Return [X, Y] of the center of cell containing provided text 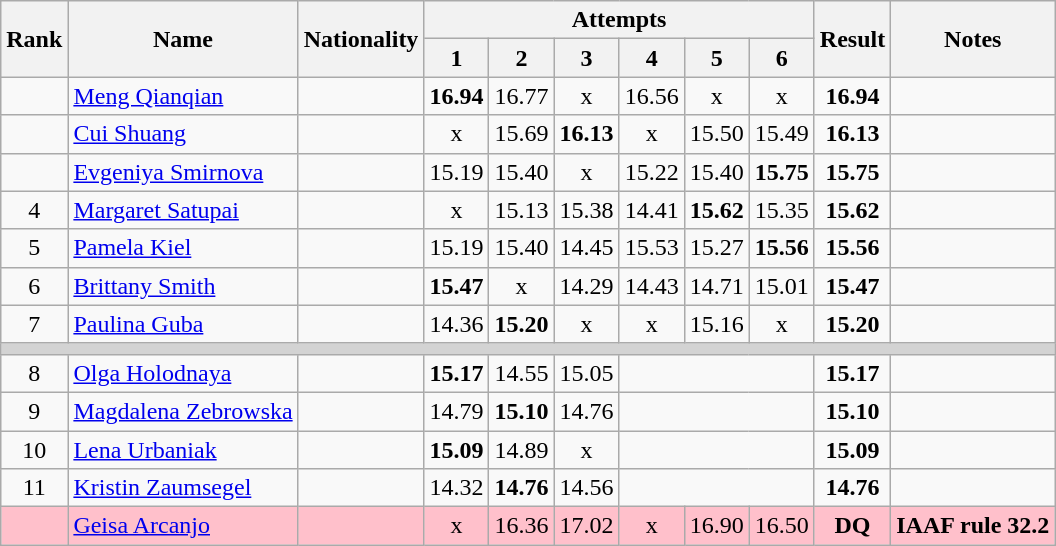
16.50 [782, 526]
Nationality [361, 39]
1 [456, 58]
15.16 [716, 324]
DQ [852, 526]
14.36 [456, 324]
15.35 [782, 210]
14.89 [522, 449]
14.56 [586, 488]
14.79 [456, 411]
Kristin Zaumsegel [183, 488]
Margaret Satupai [183, 210]
Lena Urbaniak [183, 449]
14.41 [652, 210]
Evgeniya Smirnova [183, 172]
9 [34, 411]
Brittany Smith [183, 286]
8 [34, 373]
Geisa Arcanjo [183, 526]
16.36 [522, 526]
11 [34, 488]
7 [34, 324]
15.50 [716, 134]
15.01 [782, 286]
15.69 [522, 134]
14.45 [586, 248]
14.43 [652, 286]
14.29 [586, 286]
15.38 [586, 210]
3 [586, 58]
IAAF rule 32.2 [973, 526]
14.32 [456, 488]
15.22 [652, 172]
Magdalena Zebrowska [183, 411]
15.27 [716, 248]
Notes [973, 39]
Rank [34, 39]
14.55 [522, 373]
Paulina Guba [183, 324]
14.71 [716, 286]
16.77 [522, 96]
Meng Qianqian [183, 96]
15.05 [586, 373]
Cui Shuang [183, 134]
15.49 [782, 134]
Result [852, 39]
10 [34, 449]
Olga Holodnaya [183, 373]
2 [522, 58]
16.90 [716, 526]
Name [183, 39]
Pamela Kiel [183, 248]
16.56 [652, 96]
17.02 [586, 526]
Attempts [619, 20]
15.53 [652, 248]
15.13 [522, 210]
